For the text-containing cell, return its midpoint in [X, Y] coordinate format. 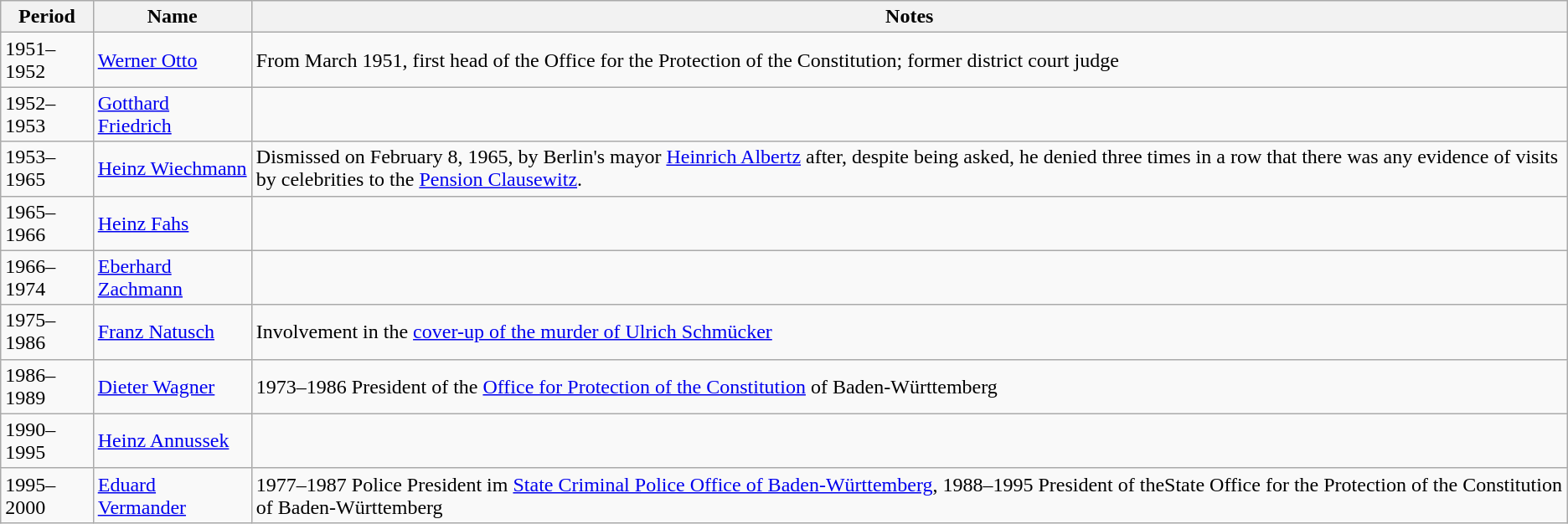
Dieter Wagner [173, 387]
1965–1966 [47, 223]
1966–1974 [47, 278]
1952–1953 [47, 114]
1990–1995 [47, 440]
1973–1986 President of the Office for Protection of the Constitution of Baden-Württemberg [910, 387]
Eberhard Zachmann [173, 278]
1975–1986 [47, 331]
Heinz Fahs [173, 223]
From March 1951, first head of the Office for the Protection of the Constitution; former district court judge [910, 60]
1953–1965 [47, 169]
Notes [910, 17]
Name [173, 17]
Involvement in the cover-up of the murder of Ulrich Schmücker [910, 331]
Franz Natusch [173, 331]
Werner Otto [173, 60]
Heinz Annussek [173, 440]
1995–2000 [47, 496]
Period [47, 17]
Heinz Wiechmann [173, 169]
Eduard Vermander [173, 496]
1986–1989 [47, 387]
Gotthard Friedrich [173, 114]
1951–1952 [47, 60]
